Scan for the cell matching the given text and deliver its (X, Y) coordinate at center. 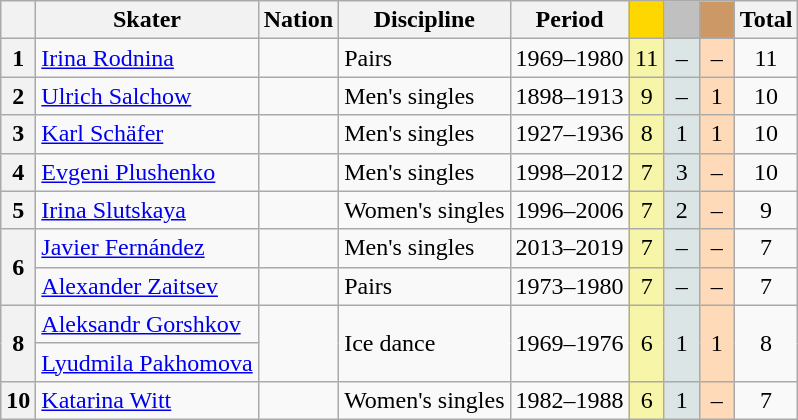
Total (766, 20)
1998–2012 (570, 172)
Aleksandr Gorshkov (147, 324)
Ice dance (424, 343)
Discipline (424, 20)
Karl Schäfer (147, 134)
Ulrich Salchow (147, 96)
Katarina Witt (147, 400)
1982–1988 (570, 400)
5 (18, 210)
1898–1913 (570, 96)
Period (570, 20)
Irina Rodnina (147, 58)
2013–2019 (570, 248)
Alexander Zaitsev (147, 286)
Javier Fernández (147, 248)
4 (18, 172)
1996–2006 (570, 210)
Lyudmila Pakhomova (147, 362)
1969–1980 (570, 58)
Irina Slutskaya (147, 210)
1973–1980 (570, 286)
Evgeni Plushenko (147, 172)
1927–1936 (570, 134)
Skater (147, 20)
Nation (298, 20)
1969–1976 (570, 343)
